From the cell containing the given text, extract its center point as (X, Y) coordinate. 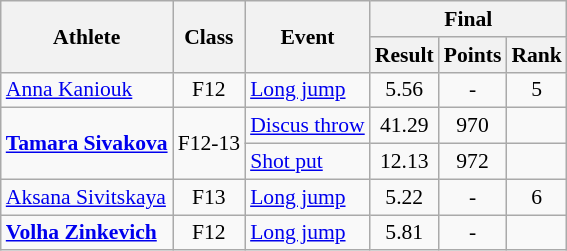
F12-13 (209, 144)
970 (473, 126)
Class (209, 36)
Shot put (308, 162)
5.81 (404, 233)
12.13 (404, 162)
Points (473, 55)
Athlete (87, 36)
Final (468, 19)
Event (308, 36)
F13 (209, 197)
Anna Kaniouk (87, 90)
41.29 (404, 126)
Aksana Sivitskaya (87, 197)
Tamara Sivakova (87, 144)
972 (473, 162)
5.22 (404, 197)
Rank (536, 55)
Volha Zinkevich (87, 233)
Discus throw (308, 126)
Result (404, 55)
5.56 (404, 90)
6 (536, 197)
5 (536, 90)
